Detect which cell encompasses the target text, then output its [X, Y] center coordinate. 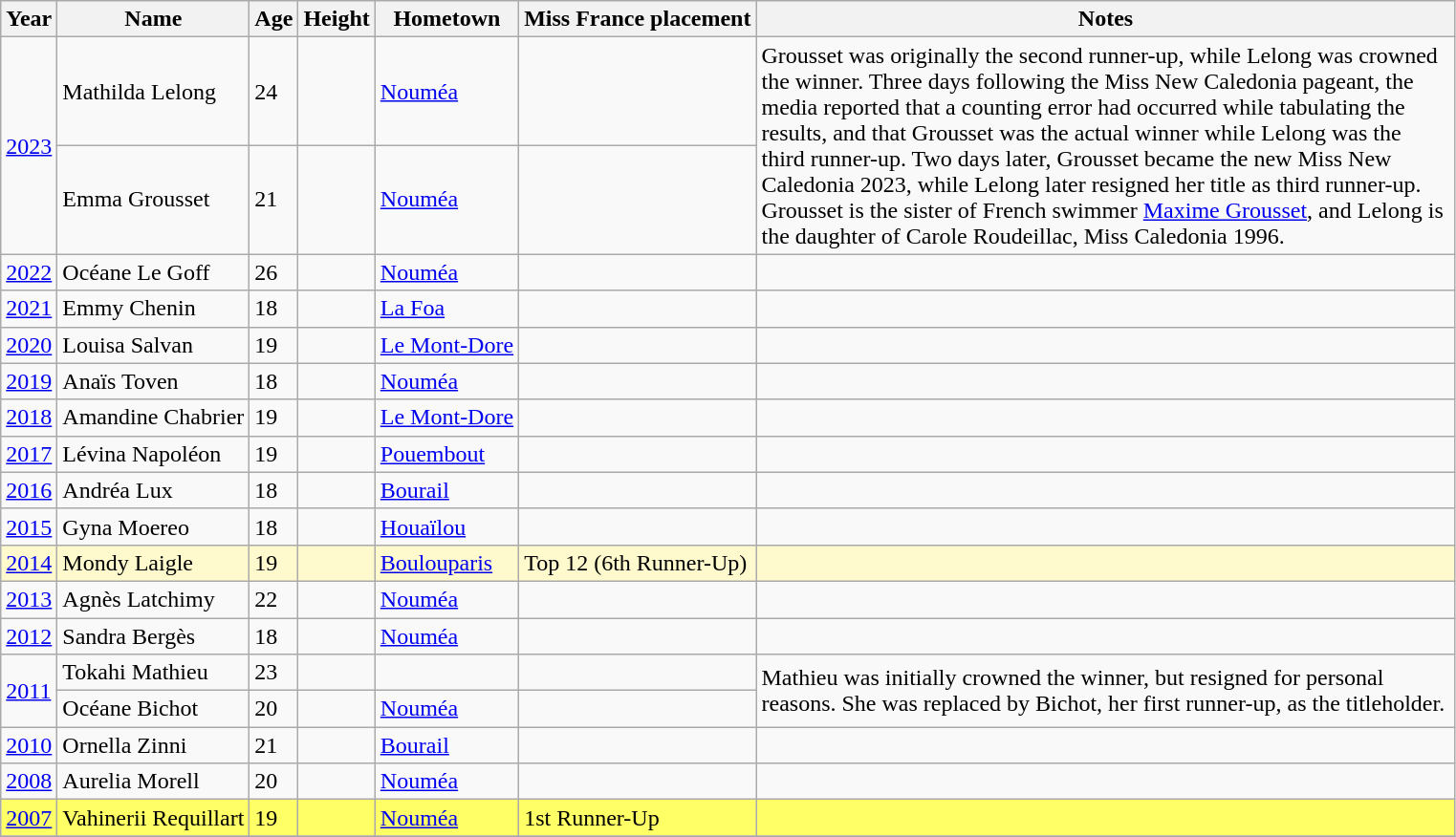
23 [273, 673]
2014 [29, 563]
Agnès Latchimy [153, 599]
1st Runner-Up [638, 818]
Sandra Bergès [153, 635]
Boulouparis [446, 563]
Mondy Laigle [153, 563]
Emmy Chenin [153, 309]
2019 [29, 381]
Louisa Salvan [153, 345]
2022 [29, 272]
Gyna Moereo [153, 526]
Andréa Lux [153, 490]
Top 12 (6th Runner-Up) [638, 563]
Ornella Zinni [153, 745]
Aurelia Morell [153, 782]
Mathieu was initially crowned the winner, but resigned for personal reasons. She was replaced by Bichot, her first runner-up, as the titleholder. [1105, 691]
2015 [29, 526]
26 [273, 272]
Houaïlou [446, 526]
24 [273, 92]
La Foa [446, 309]
Lévina Napoléon [153, 454]
2013 [29, 599]
2011 [29, 691]
2010 [29, 745]
Mathilda Lelong [153, 92]
Notes [1105, 19]
Year [29, 19]
Vahinerii Requillart [153, 818]
Age [273, 19]
Emma Grousset [153, 200]
Amandine Chabrier [153, 418]
Océane Bichot [153, 709]
2020 [29, 345]
2017 [29, 454]
2023 [29, 145]
Hometown [446, 19]
Tokahi Mathieu [153, 673]
2012 [29, 635]
2018 [29, 418]
2007 [29, 818]
Pouembout [446, 454]
Height [337, 19]
2016 [29, 490]
2021 [29, 309]
Océane Le Goff [153, 272]
Miss France placement [638, 19]
22 [273, 599]
Anaïs Toven [153, 381]
Name [153, 19]
2008 [29, 782]
